Output the (X, Y) coordinate of the center of the cell containing the given text.  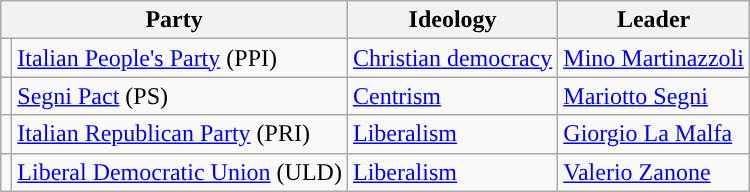
Italian Republican Party (PRI) (180, 134)
Christian democracy (452, 58)
Mino Martinazzoli (654, 58)
Valerio Zanone (654, 172)
Mariotto Segni (654, 96)
Liberal Democratic Union (ULD) (180, 172)
Giorgio La Malfa (654, 134)
Segni Pact (PS) (180, 96)
Centrism (452, 96)
Ideology (452, 20)
Leader (654, 20)
Italian People's Party (PPI) (180, 58)
Party (174, 20)
